Extract the (x, y) coordinate from the center of the cell holding the provided text.  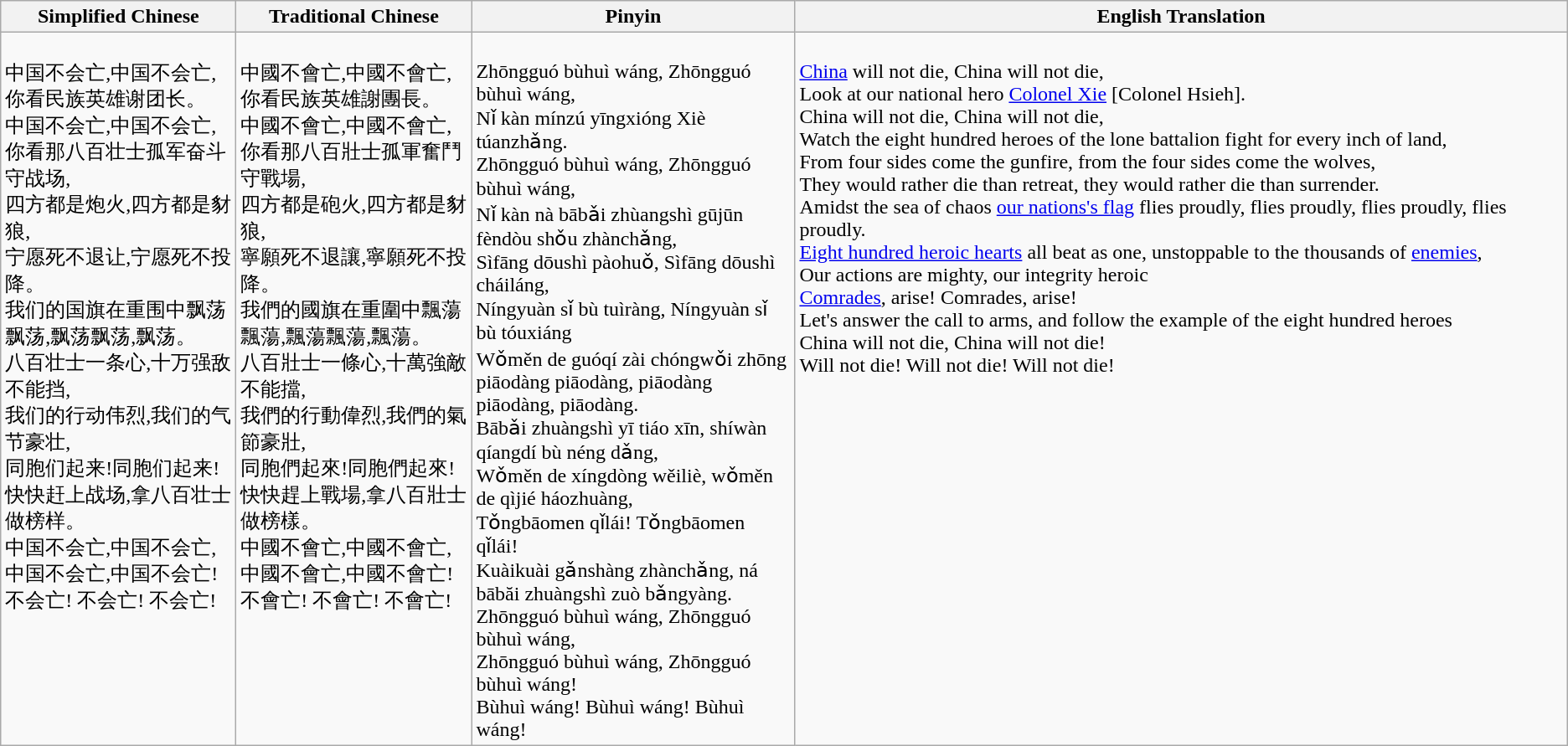
Pinyin (633, 17)
Traditional Chinese (353, 17)
Simplified Chinese (119, 17)
English Translation (1181, 17)
